Determine the (x, y) coordinate at the center of the cell enclosing the given text.  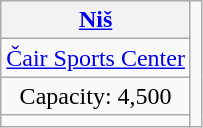
Čair Sports Center (96, 58)
Capacity: 4,500 (96, 96)
Niš (96, 20)
